Return the (x, y) coordinate for the center point of the cell that contains the specified text.  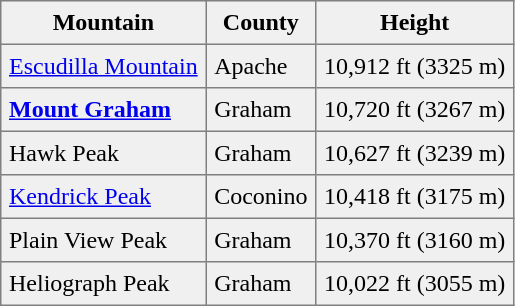
Mount Graham (104, 110)
10,912 ft (3325 m) (415, 66)
Escudilla Mountain (104, 66)
Plain View Peak (104, 240)
Hawk Peak (104, 153)
10,370 ft (3160 m) (415, 240)
10,022 ft (3055 m) (415, 284)
10,720 ft (3267 m) (415, 110)
Coconino (261, 197)
10,418 ft (3175 m) (415, 197)
Mountain (104, 23)
Height (415, 23)
Apache (261, 66)
Heliograph Peak (104, 284)
Kendrick Peak (104, 197)
10,627 ft (3239 m) (415, 153)
County (261, 23)
